Return the (X, Y) coordinate for the center point of the cell that contains the specified text.  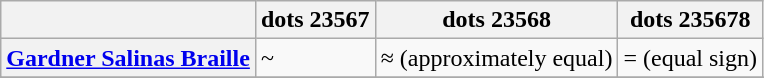
dots 23568 (496, 20)
≈ (approximately equal) (496, 58)
dots 23567 (315, 20)
~ (315, 58)
= (equal sign) (690, 58)
dots 235678 (690, 20)
Gardner Salinas Braille (128, 58)
